Locate the cell with the specified text and output its (x, y) center coordinate. 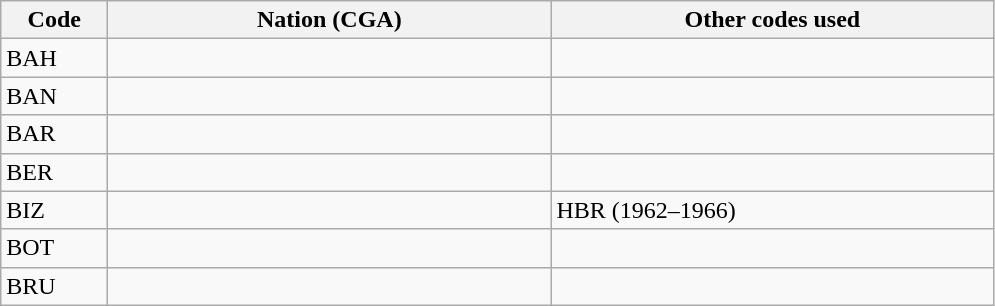
BAR (54, 134)
HBR (1962–1966) (772, 210)
BRU (54, 286)
Nation (CGA) (330, 20)
BIZ (54, 210)
BAH (54, 58)
BER (54, 172)
BAN (54, 96)
Code (54, 20)
BOT (54, 248)
Other codes used (772, 20)
